Output the [x, y] coordinate of the center of the cell containing the given text.  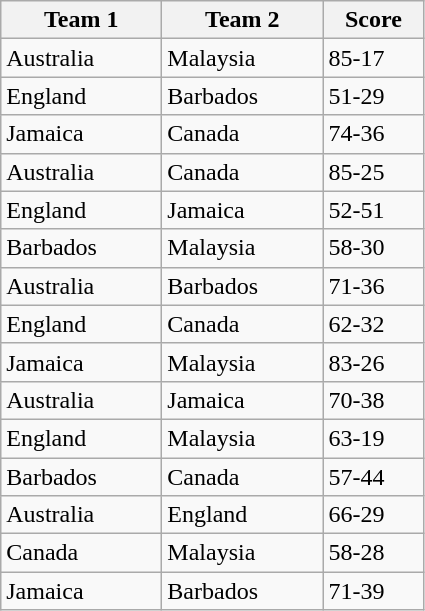
66-29 [374, 515]
Team 2 [242, 20]
85-17 [374, 58]
Team 1 [82, 20]
62-32 [374, 324]
51-29 [374, 96]
71-36 [374, 286]
83-26 [374, 362]
58-30 [374, 248]
70-38 [374, 400]
71-39 [374, 591]
Score [374, 20]
57-44 [374, 477]
52-51 [374, 210]
58-28 [374, 553]
85-25 [374, 172]
74-36 [374, 134]
63-19 [374, 438]
